Locate the cell with the specified text and output its (x, y) center coordinate. 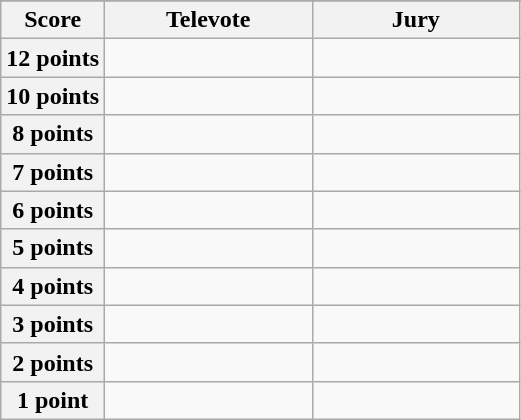
2 points (53, 362)
Score (53, 20)
8 points (53, 134)
Jury (416, 20)
6 points (53, 210)
5 points (53, 248)
3 points (53, 324)
10 points (53, 96)
1 point (53, 400)
Televote (209, 20)
7 points (53, 172)
12 points (53, 58)
4 points (53, 286)
